Provide the [x, y] coordinate of the cell's center where the given text is located.  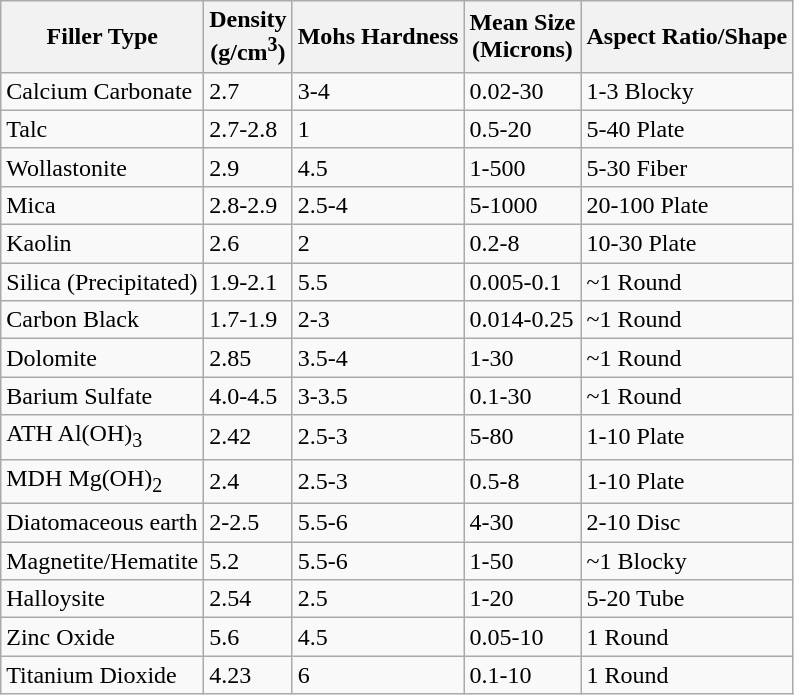
MDH Mg(OH)2 [102, 481]
2.4 [248, 481]
10-30 Plate [687, 244]
3.5-4 [378, 358]
0.1-10 [522, 675]
Carbon Black [102, 320]
3-3.5 [378, 396]
2-10 Disc [687, 523]
2.54 [248, 599]
Kaolin [102, 244]
2-2.5 [248, 523]
2.6 [248, 244]
1-20 [522, 599]
0.005-0.1 [522, 282]
2-3 [378, 320]
Density(g/cm3) [248, 37]
20-100 Plate [687, 205]
3-4 [378, 91]
0.014-0.25 [522, 320]
2.85 [248, 358]
Calcium Carbonate [102, 91]
Silica (Precipitated) [102, 282]
Titanium Dioxide [102, 675]
2 [378, 244]
0.2-8 [522, 244]
2.5 [378, 599]
Filler Type [102, 37]
Zinc Oxide [102, 637]
0.5-8 [522, 481]
5-40 Plate [687, 129]
5-30 Fiber [687, 167]
4-30 [522, 523]
0.02-30 [522, 91]
Mohs Hardness [378, 37]
1.7-1.9 [248, 320]
Magnetite/Hematite [102, 561]
~1 Blocky [687, 561]
0.1-30 [522, 396]
5-80 [522, 437]
1 [378, 129]
0.05-10 [522, 637]
Barium Sulfate [102, 396]
2.5-4 [378, 205]
5-1000 [522, 205]
5-20 Tube [687, 599]
Aspect Ratio/Shape [687, 37]
5.2 [248, 561]
5.5 [378, 282]
Dolomite [102, 358]
6 [378, 675]
Halloysite [102, 599]
2.8-2.9 [248, 205]
2.42 [248, 437]
4.0-4.5 [248, 396]
Mica [102, 205]
Mean Size(Microns) [522, 37]
ATH Al(OH)3 [102, 437]
1.9-2.1 [248, 282]
4.23 [248, 675]
1-3 Blocky [687, 91]
1-30 [522, 358]
Diatomaceous earth [102, 523]
2.7 [248, 91]
Wollastonite [102, 167]
2.7-2.8 [248, 129]
2.9 [248, 167]
1-50 [522, 561]
1-500 [522, 167]
5.6 [248, 637]
0.5-20 [522, 129]
Talc [102, 129]
